Scan for the cell matching the given text and deliver its [x, y] coordinate at center. 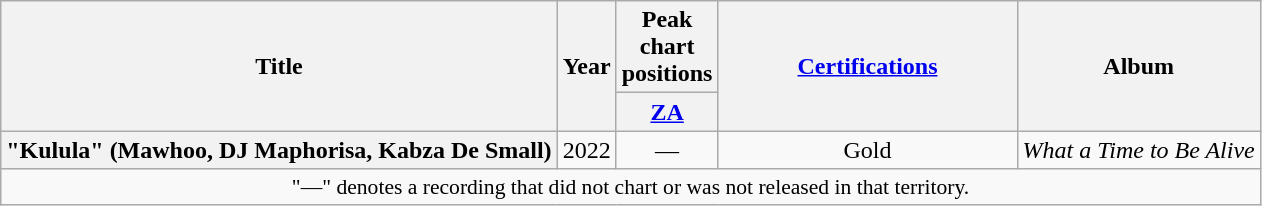
Certifications [868, 66]
Album [1138, 66]
Title [279, 66]
Gold [868, 150]
What a Time to Be Alive [1138, 150]
Peak chart positions [667, 47]
"—" denotes a recording that did not chart or was not released in that territory. [631, 187]
"Kulula" (Mawhoo, DJ Maphorisa, Kabza De Small) [279, 150]
2022 [586, 150]
Year [586, 66]
ZA [667, 112]
— [667, 150]
